From the cell containing the given text, extract its center point as [x, y] coordinate. 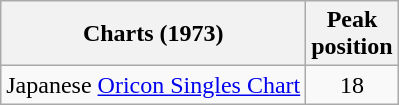
Charts (1973) [154, 34]
18 [352, 85]
Japanese Oricon Singles Chart [154, 85]
Peakposition [352, 34]
